Identify which cell holds the provided text, then report its [X, Y] central coordinate. 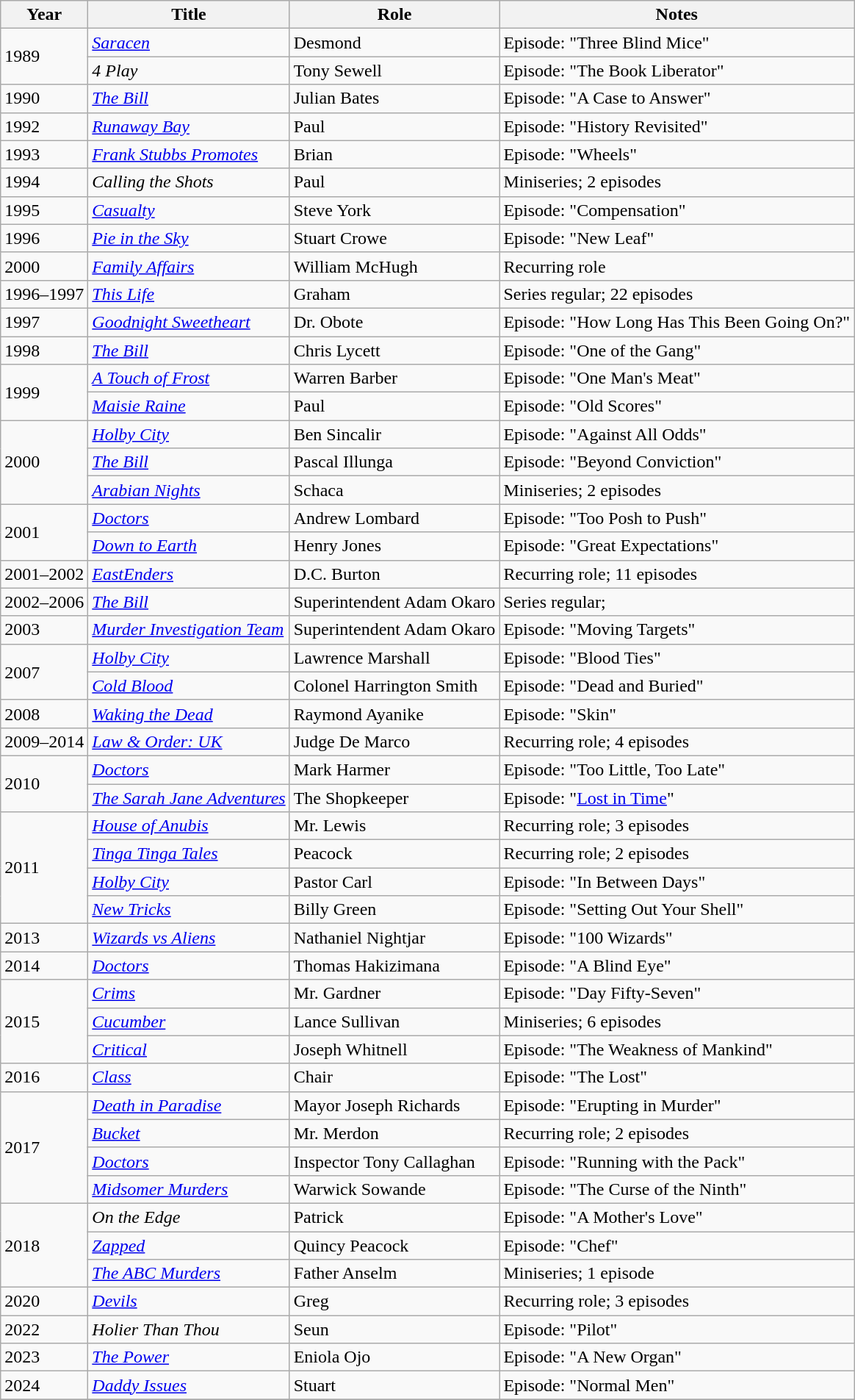
Episode: "Great Expectations" [677, 546]
Cucumber [189, 1022]
Billy Green [394, 910]
Waking the Dead [189, 714]
Episode: "A Blind Eye" [677, 966]
Runaway Bay [189, 126]
Episode: "The Curse of the Ninth" [677, 1189]
Episode: "A New Organ" [677, 1357]
Episode: "Normal Men" [677, 1385]
Year [44, 15]
Calling the Shots [189, 182]
2022 [44, 1329]
Dr. Obote [394, 322]
Crims [189, 994]
Episode: "Running with the Pack" [677, 1161]
Steve York [394, 210]
Zapped [189, 1246]
Inspector Tony Callaghan [394, 1161]
1998 [44, 351]
Episode: "Too Little, Too Late" [677, 769]
The Power [189, 1357]
Episode: "Dead and Buried" [677, 686]
Judge De Marco [394, 742]
The Shopkeeper [394, 797]
Episode: "Skin" [677, 714]
Patrick [394, 1217]
Notes [677, 15]
Episode: "The Weakness of Mankind" [677, 1049]
Episode: "Three Blind Mice" [677, 43]
Mr. Merdon [394, 1133]
Andrew Lombard [394, 518]
Desmond [394, 43]
2001–2002 [44, 574]
Series regular; 22 episodes [677, 294]
Critical [189, 1049]
Episode: "Chef" [677, 1246]
Episode: "Setting Out Your Shell" [677, 910]
A Touch of Frost [189, 378]
D.C. Burton [394, 574]
Episode: "How Long Has This Been Going On?" [677, 322]
Seun [394, 1329]
Joseph Whitnell [394, 1049]
Devils [189, 1302]
William McHugh [394, 266]
Tony Sewell [394, 71]
2002–2006 [44, 602]
Episode: "100 Wizards" [677, 938]
Casualty [189, 210]
Greg [394, 1302]
Episode: "Blood Ties" [677, 658]
Episode: "Erupting in Murder" [677, 1105]
2015 [44, 1022]
Death in Paradise [189, 1105]
Lance Sullivan [394, 1022]
Family Affairs [189, 266]
2024 [44, 1385]
Role [394, 15]
Episode: "A Case to Answer" [677, 98]
2001 [44, 532]
Daddy Issues [189, 1385]
2008 [44, 714]
Episode: "Old Scores" [677, 406]
Goodnight Sweetheart [189, 322]
1990 [44, 98]
2003 [44, 630]
Down to Earth [189, 546]
Frank Stubbs Promotes [189, 154]
Episode: "The Lost" [677, 1077]
Quincy Peacock [394, 1246]
Colonel Harrington Smith [394, 686]
1996 [44, 238]
Raymond Ayanike [394, 714]
1996–1997 [44, 294]
Lawrence Marshall [394, 658]
Mr. Lewis [394, 826]
2009–2014 [44, 742]
New Tricks [189, 910]
Episode: "Beyond Conviction" [677, 462]
Saracen [189, 43]
Holier Than Thou [189, 1329]
Pascal Illunga [394, 462]
1992 [44, 126]
Wizards vs Aliens [189, 938]
4 Play [189, 71]
Episode: "One of the Gang" [677, 351]
2007 [44, 672]
Cold Blood [189, 686]
Recurring role [677, 266]
The Sarah Jane Adventures [189, 797]
Thomas Hakizimana [394, 966]
Episode: "Wheels" [677, 154]
EastEnders [189, 574]
Father Anselm [394, 1274]
1989 [44, 57]
Warren Barber [394, 378]
Schaca [394, 490]
Episode: "Too Posh to Push" [677, 518]
Miniseries; 6 episodes [677, 1022]
Episode: "History Revisited" [677, 126]
Recurring role; 4 episodes [677, 742]
Ben Sincalir [394, 434]
Law & Order: UK [189, 742]
Maisie Raine [189, 406]
1999 [44, 392]
Brian [394, 154]
Episode: "New Leaf" [677, 238]
On the Edge [189, 1217]
1997 [44, 322]
House of Anubis [189, 826]
2016 [44, 1077]
Tinga Tinga Tales [189, 854]
Series regular; [677, 602]
2013 [44, 938]
1995 [44, 210]
Chris Lycett [394, 351]
Chair [394, 1077]
Mark Harmer [394, 769]
Episode: "In Between Days" [677, 882]
2014 [44, 966]
Midsomer Murders [189, 1189]
Episode: "The Book Liberator" [677, 71]
Pastor Carl [394, 882]
Henry Jones [394, 546]
The ABC Murders [189, 1274]
Episode: "Lost in Time" [677, 797]
Recurring role; 11 episodes [677, 574]
This Life [189, 294]
Eniola Ojo [394, 1357]
2018 [44, 1245]
1993 [44, 154]
Episode: "Pilot" [677, 1329]
Mr. Gardner [394, 994]
Graham [394, 294]
Arabian Nights [189, 490]
Episode: "Against All Odds" [677, 434]
Episode: "A Mother's Love" [677, 1217]
Julian Bates [394, 98]
Pie in the Sky [189, 238]
Title [189, 15]
Stuart Crowe [394, 238]
Peacock [394, 854]
1994 [44, 182]
2020 [44, 1302]
2023 [44, 1357]
Episode: "One Man's Meat" [677, 378]
Murder Investigation Team [189, 630]
2010 [44, 783]
2017 [44, 1147]
Miniseries; 1 episode [677, 1274]
Episode: "Compensation" [677, 210]
Bucket [189, 1133]
2011 [44, 868]
Episode: "Day Fifty-Seven" [677, 994]
Episode: "Moving Targets" [677, 630]
Mayor Joseph Richards [394, 1105]
Nathaniel Nightjar [394, 938]
Warwick Sowande [394, 1189]
Stuart [394, 1385]
Class [189, 1077]
